Extract the (x, y) coordinate from the center of the cell holding the provided text.  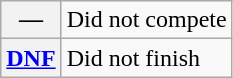
Did not finish (146, 58)
Did not compete (146, 20)
DNF (31, 58)
— (31, 20)
